Determine the [X, Y] coordinate at the center of the cell enclosing the given text.  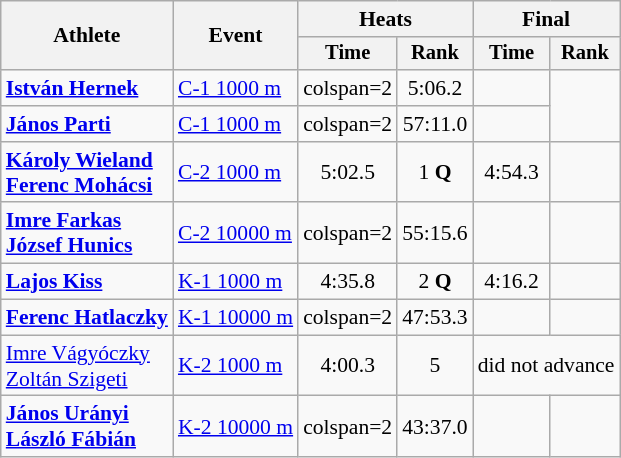
55:15.6 [434, 234]
Athlete [87, 36]
Heats [386, 19]
Ferenc Hatlaczky [87, 318]
4:16.2 [512, 282]
2 Q [434, 282]
47:53.3 [434, 318]
K-1 10000 m [236, 318]
János Parti [87, 124]
Event [236, 36]
4:35.8 [348, 282]
4:54.3 [512, 172]
43:37.0 [434, 426]
5 [434, 366]
4:00.3 [348, 366]
did not advance [546, 366]
57:11.0 [434, 124]
Lajos Kiss [87, 282]
István Hernek [87, 88]
Károly WielandFerenc Mohácsi [87, 172]
Imre FarkasJózsef Hunics [87, 234]
C-2 1000 m [236, 172]
5:02.5 [348, 172]
János UrányiLászló Fábián [87, 426]
5:06.2 [434, 88]
1 Q [434, 172]
K-1 1000 m [236, 282]
Final [546, 19]
Imre VágyóczkyZoltán Szigeti [87, 366]
K-2 10000 m [236, 426]
C-2 10000 m [236, 234]
K-2 1000 m [236, 366]
